Locate the cell with the specified text and output its [x, y] center coordinate. 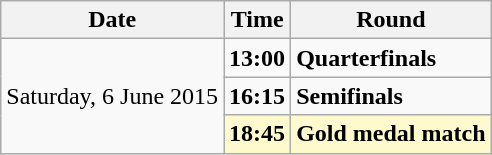
Time [258, 20]
Semifinals [391, 96]
Round [391, 20]
Date [112, 20]
18:45 [258, 134]
Quarterfinals [391, 58]
Saturday, 6 June 2015 [112, 96]
16:15 [258, 96]
Gold medal match [391, 134]
13:00 [258, 58]
